Extract the (X, Y) coordinate from the center of the cell holding the provided text.  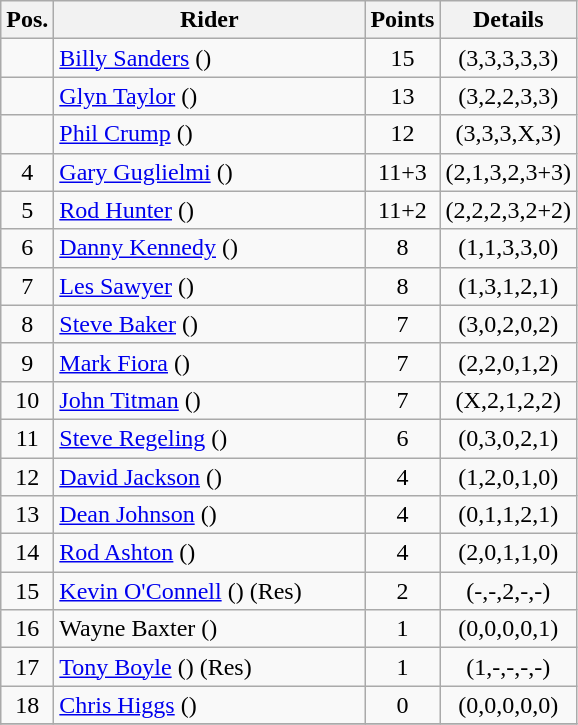
Dean Johnson () (210, 515)
(3,0,2,0,2) (508, 324)
(2,2,2,3,2+2) (508, 210)
Mark Fiora () (210, 362)
(1,-,-,-,-) (508, 667)
Chris Higgs () (210, 705)
Rod Hunter () (210, 210)
9 (28, 362)
(3,3,3,3,3) (508, 58)
Steve Baker () (210, 324)
(0,3,0,2,1) (508, 438)
(2,1,3,2,3+3) (508, 172)
(1,3,1,2,1) (508, 286)
10 (28, 400)
Points (402, 20)
(0,1,1,2,1) (508, 515)
(2,2,0,1,2) (508, 362)
14 (28, 553)
Gary Guglielmi () (210, 172)
Details (508, 20)
David Jackson () (210, 477)
John Titman () (210, 400)
(3,2,2,3,3) (508, 96)
0 (402, 705)
(-,-,2,-,-) (508, 591)
(0,0,0,0,1) (508, 629)
Pos. (28, 20)
11+3 (402, 172)
(0,0,0,0,0) (508, 705)
Billy Sanders () (210, 58)
Rider (210, 20)
(2,0,1,1,0) (508, 553)
(1,1,3,3,0) (508, 248)
2 (402, 591)
Danny Kennedy () (210, 248)
11+2 (402, 210)
Phil Crump () (210, 134)
(X,2,1,2,2) (508, 400)
11 (28, 438)
Tony Boyle () (Res) (210, 667)
Wayne Baxter () (210, 629)
5 (28, 210)
Steve Regeling () (210, 438)
18 (28, 705)
(1,2,0,1,0) (508, 477)
Les Sawyer () (210, 286)
17 (28, 667)
(3,3,3,X,3) (508, 134)
Kevin O'Connell () (Res) (210, 591)
Glyn Taylor () (210, 96)
16 (28, 629)
Rod Ashton () (210, 553)
